Output the (X, Y) coordinate of the center of the cell containing the given text.  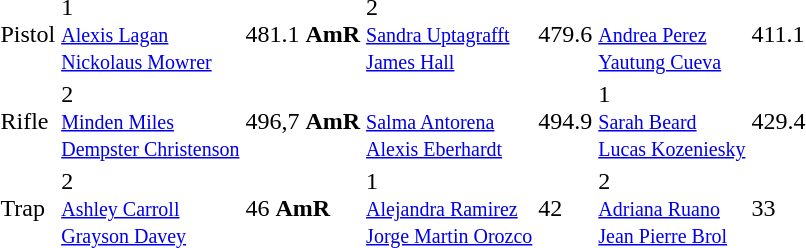
Salma AntorenaAlexis Eberhardt (450, 121)
494.9 (566, 121)
2Minden MilesDempster Christenson (150, 121)
1Sarah BeardLucas Kozeniesky (672, 121)
496,7 AmR (303, 121)
